Capture the cell that displays the provided text and extract its [X, Y] central coordinate. 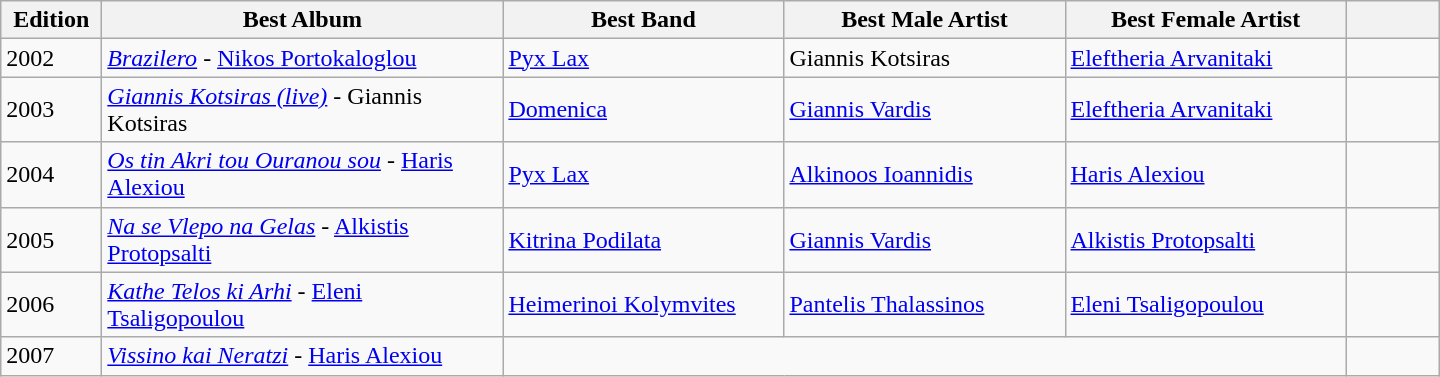
Best Album [302, 20]
Brazilero - Nikos Portokaloglou [302, 58]
Edition [52, 20]
Alkinoos Ioannidis [924, 174]
Giannis Kotsiras [924, 58]
Best Male Artist [924, 20]
Best Band [644, 20]
Na se Vlepo na Gelas - Alkistis Protopsalti [302, 240]
Os tin Akri tou Ouranou sou - Haris Alexiou [302, 174]
2007 [52, 356]
Pantelis Thalassinos [924, 304]
Giannis Kotsiras (live) - Giannis Kotsiras [302, 110]
Eleni Tsaligopoulou [1206, 304]
2002 [52, 58]
Heimerinoi Kolymvites [644, 304]
Haris Alexiou [1206, 174]
Kitrina Podilata [644, 240]
Domenica [644, 110]
Best Female Artist [1206, 20]
Alkistis Protopsalti [1206, 240]
2004 [52, 174]
2005 [52, 240]
Vissino kai Neratzi - Haris Alexiou [302, 356]
2003 [52, 110]
2006 [52, 304]
Kathe Telos ki Arhi - Eleni Tsaligopoulou [302, 304]
